Output the (X, Y) coordinate of the center of the cell containing the given text.  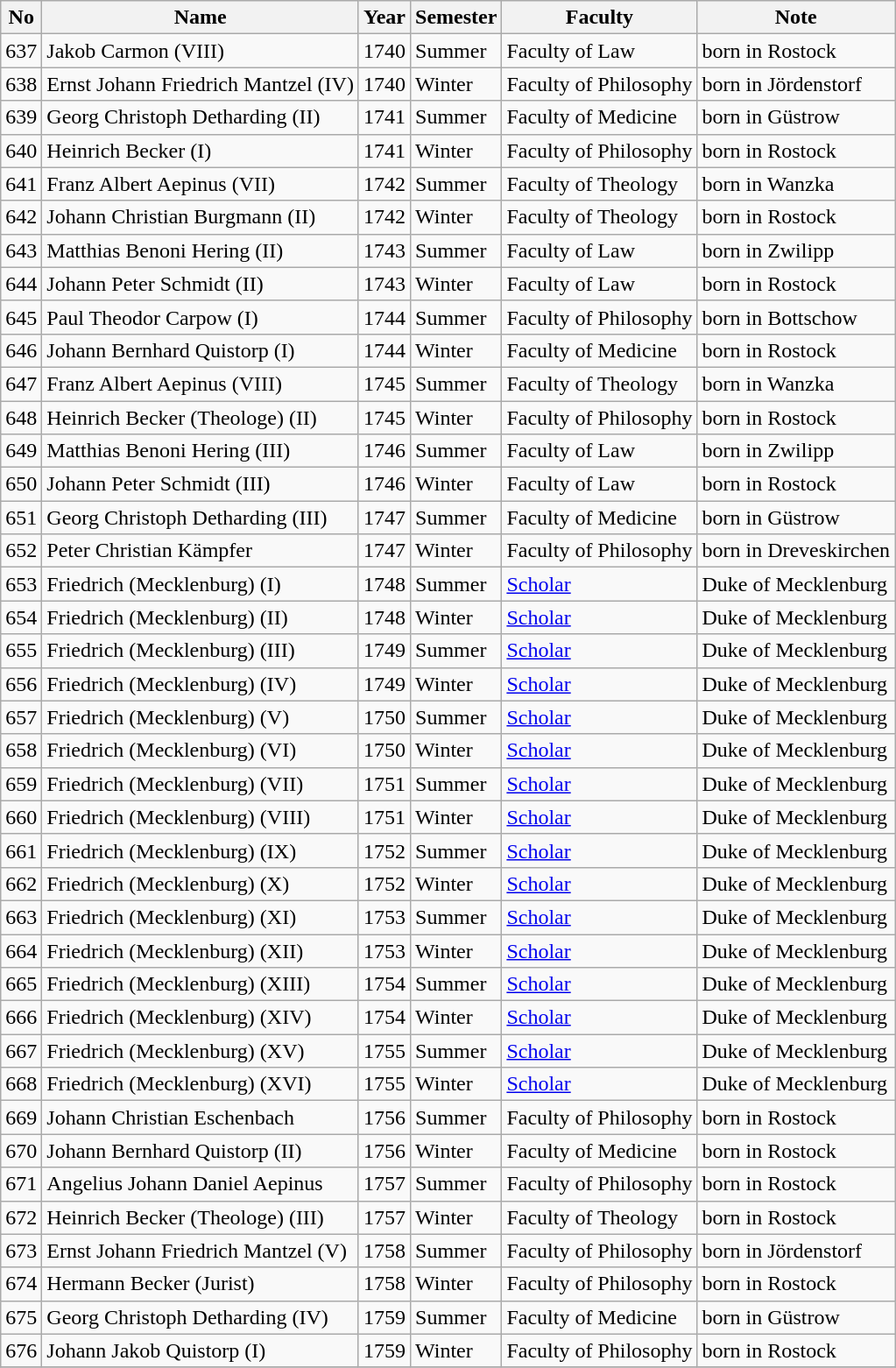
647 (21, 384)
646 (21, 350)
Friedrich (Mecklenburg) (VIII) (201, 817)
Friedrich (Mecklenburg) (XIII) (201, 984)
Hermann Becker (Jurist) (201, 1284)
644 (21, 284)
Johann Bernhard Quistorp (I) (201, 350)
Friedrich (Mecklenburg) (XV) (201, 1051)
Georg Christoph Detharding (IV) (201, 1317)
Johann Peter Schmidt (III) (201, 484)
639 (21, 117)
Johann Jakob Quistorp (I) (201, 1350)
Peter Christian Kämpfer (201, 551)
No (21, 18)
637 (21, 51)
650 (21, 484)
Friedrich (Mecklenburg) (V) (201, 717)
Friedrich (Mecklenburg) (IV) (201, 684)
Semester (456, 18)
666 (21, 1018)
642 (21, 217)
Georg Christoph Detharding (III) (201, 518)
641 (21, 184)
671 (21, 1184)
Paul Theodor Carpow (I) (201, 317)
672 (21, 1217)
667 (21, 1051)
born in Dreveskirchen (796, 551)
657 (21, 717)
Friedrich (Mecklenburg) (IX) (201, 850)
662 (21, 884)
656 (21, 684)
Friedrich (Mecklenburg) (XI) (201, 917)
Heinrich Becker (Theologe) (II) (201, 418)
675 (21, 1317)
Friedrich (Mecklenburg) (XII) (201, 950)
born in Bottschow (796, 317)
654 (21, 617)
670 (21, 1151)
Heinrich Becker (Theologe) (III) (201, 1217)
Jakob Carmon (VIII) (201, 51)
673 (21, 1251)
Franz Albert Aepinus (VII) (201, 184)
Friedrich (Mecklenburg) (XVI) (201, 1084)
Note (796, 18)
651 (21, 518)
669 (21, 1118)
652 (21, 551)
Ernst Johann Friedrich Mantzel (IV) (201, 84)
660 (21, 817)
Ernst Johann Friedrich Mantzel (V) (201, 1251)
Friedrich (Mecklenburg) (VI) (201, 751)
663 (21, 917)
645 (21, 317)
Year (384, 18)
658 (21, 751)
Friedrich (Mecklenburg) (I) (201, 584)
Franz Albert Aepinus (VIII) (201, 384)
Johann Christian Burgmann (II) (201, 217)
Johann Peter Schmidt (II) (201, 284)
664 (21, 950)
640 (21, 151)
Friedrich (Mecklenburg) (III) (201, 651)
Name (201, 18)
661 (21, 850)
653 (21, 584)
648 (21, 418)
638 (21, 84)
674 (21, 1284)
643 (21, 250)
655 (21, 651)
Johann Christian Eschenbach (201, 1118)
Matthias Benoni Hering (II) (201, 250)
665 (21, 984)
676 (21, 1350)
Johann Bernhard Quistorp (II) (201, 1151)
668 (21, 1084)
Friedrich (Mecklenburg) (VII) (201, 784)
659 (21, 784)
649 (21, 451)
Matthias Benoni Hering (III) (201, 451)
Friedrich (Mecklenburg) (II) (201, 617)
Angelius Johann Daniel Aepinus (201, 1184)
Heinrich Becker (I) (201, 151)
Friedrich (Mecklenburg) (X) (201, 884)
Georg Christoph Detharding (II) (201, 117)
Faculty (599, 18)
Friedrich (Mecklenburg) (XIV) (201, 1018)
